Pinpoint the cell where the given text exists, returning its [x, y] midpoint coordinate. 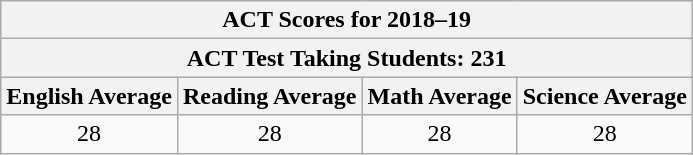
Science Average [604, 96]
English Average [90, 96]
Math Average [440, 96]
ACT Scores for 2018–19 [347, 20]
Reading Average [270, 96]
ACT Test Taking Students: 231 [347, 58]
